Scan for the cell matching the given text and deliver its (X, Y) coordinate at center. 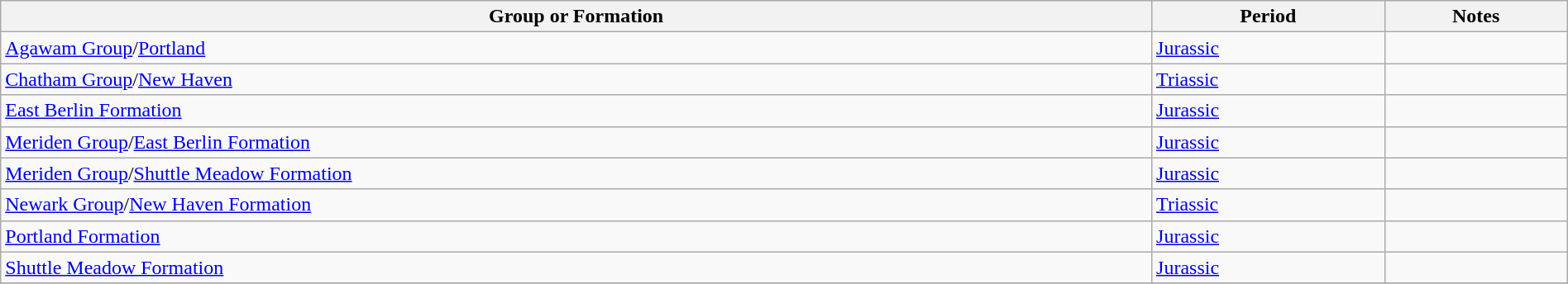
East Berlin Formation (576, 111)
Group or Formation (576, 17)
Chatham Group/New Haven (576, 79)
Newark Group/New Haven Formation (576, 205)
Meriden Group/Shuttle Meadow Formation (576, 173)
Agawam Group/Portland (576, 48)
Period (1269, 17)
Shuttle Meadow Formation (576, 267)
Meriden Group/East Berlin Formation (576, 142)
Notes (1475, 17)
Portland Formation (576, 236)
